Search for the cell housing the specified text and yield its [X, Y] center coordinate. 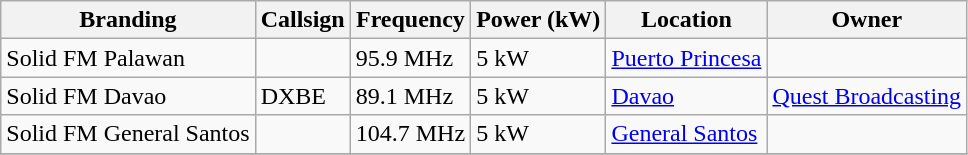
Quest Broadcasting [867, 96]
DXBE [302, 96]
Power (kW) [538, 20]
104.7 MHz [410, 134]
89.1 MHz [410, 96]
95.9 MHz [410, 58]
Davao [686, 96]
Solid FM Davao [128, 96]
Location [686, 20]
Frequency [410, 20]
Callsign [302, 20]
Solid FM General Santos [128, 134]
Owner [867, 20]
Branding [128, 20]
Puerto Princesa [686, 58]
Solid FM Palawan [128, 58]
General Santos [686, 134]
